Return the [x, y] coordinate for the center point of the cell that contains the specified text.  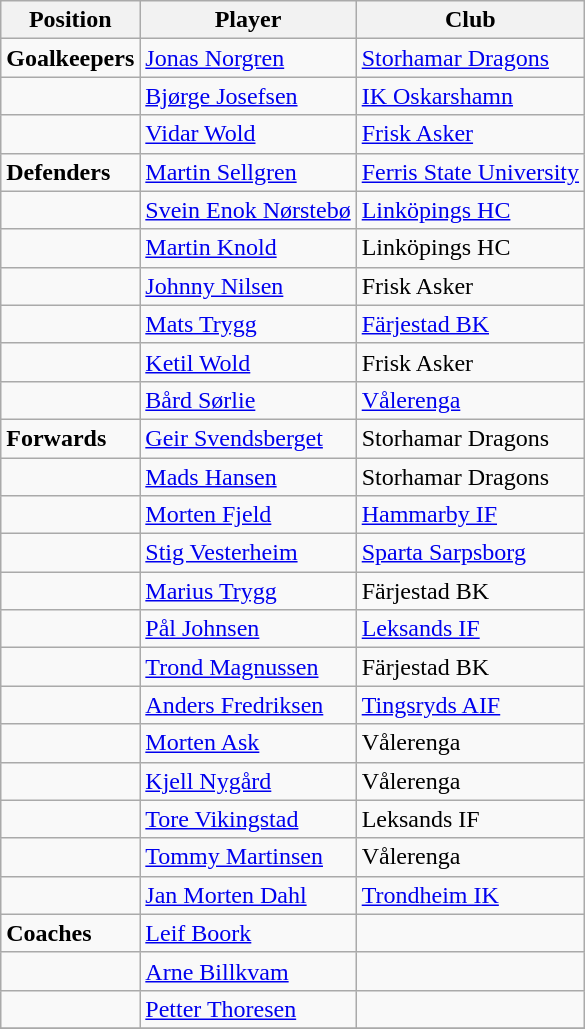
Defenders [70, 172]
Vidar Wold [248, 134]
Petter Thoresen [248, 1009]
Player [248, 20]
Marius Trygg [248, 591]
Position [70, 20]
Bård Sørlie [248, 400]
Johnny Nilsen [248, 286]
Club [470, 20]
Mats Trygg [248, 324]
Trond Magnussen [248, 667]
Tommy Martinsen [248, 857]
Morten Ask [248, 743]
Geir Svendsberget [248, 438]
Ketil Wold [248, 362]
Jan Morten Dahl [248, 895]
Pål Johnsen [248, 629]
Morten Fjeld [248, 515]
Kjell Nygård [248, 781]
Ferris State University [470, 172]
IK Oskarshamn [470, 96]
Coaches [70, 933]
Tore Vikingstad [248, 819]
Sparta Sarpsborg [470, 553]
Trondheim IK [470, 895]
Goalkeepers [70, 58]
Mads Hansen [248, 477]
Jonas Norgren [248, 58]
Leif Boork [248, 933]
Hammarby IF [470, 515]
Tingsryds AIF [470, 705]
Stig Vesterheim [248, 553]
Anders Fredriksen [248, 705]
Forwards [70, 438]
Martin Sellgren [248, 172]
Bjørge Josefsen [248, 96]
Svein Enok Nørstebø [248, 210]
Martin Knold [248, 248]
Arne Billkvam [248, 971]
